Provide the (x, y) coordinate of the cell's center where the given text is located.  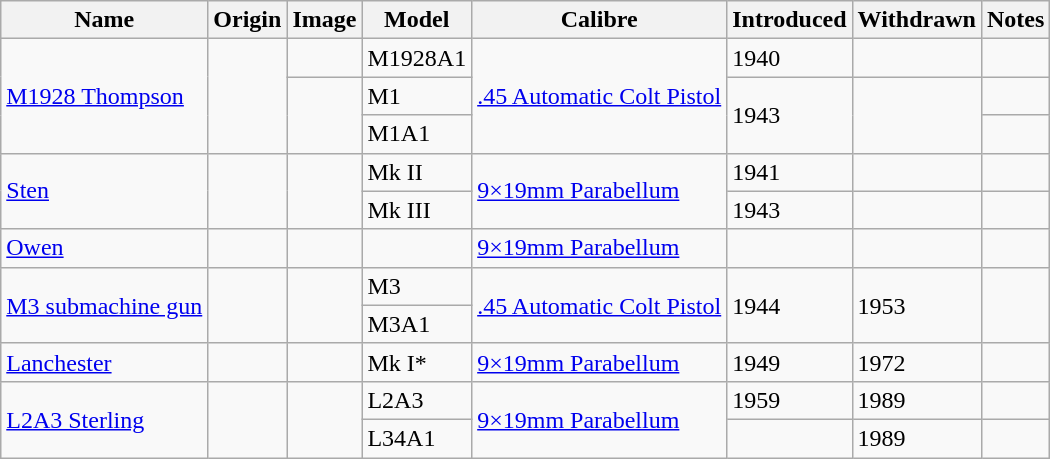
1949 (790, 362)
M3A1 (417, 324)
Mk I* (417, 362)
1953 (916, 305)
M1928A1 (417, 58)
Name (104, 20)
1940 (790, 58)
1959 (790, 400)
M3 submachine gun (104, 305)
Mk III (417, 210)
Owen (104, 248)
Introduced (790, 20)
1941 (790, 172)
L2A3 (417, 400)
Mk II (417, 172)
Withdrawn (916, 20)
1972 (916, 362)
M1928 Thompson (104, 96)
Sten (104, 191)
L34A1 (417, 438)
M3 (417, 286)
Origin (248, 20)
Lanchester (104, 362)
Model (417, 20)
Notes (1015, 20)
Calibre (600, 20)
L2A3 Sterling (104, 419)
Image (324, 20)
M1 (417, 96)
M1A1 (417, 134)
1944 (790, 305)
